Provide the (x, y) coordinate of the cell's center where the given text is located.  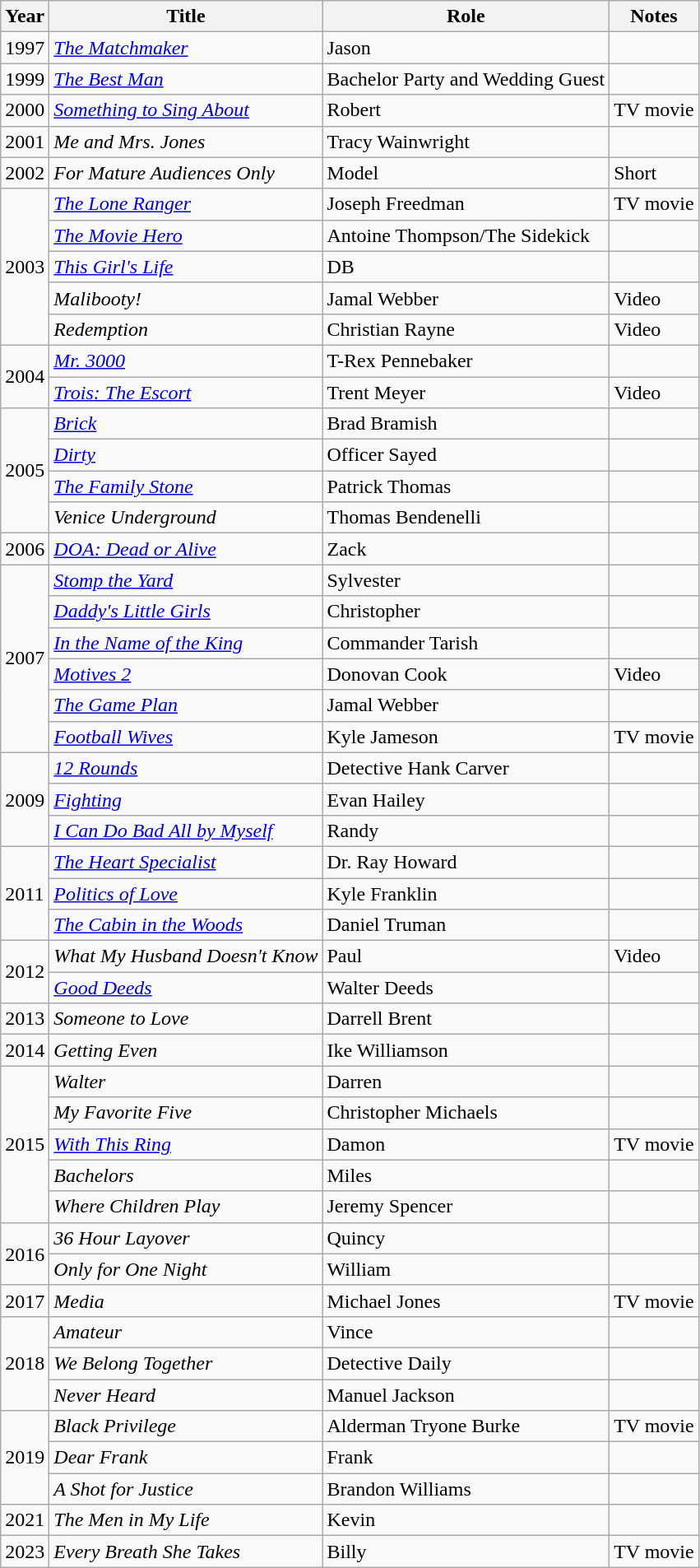
Sylvester (466, 580)
Antoine Thompson/The Sidekick (466, 235)
1997 (25, 48)
2004 (25, 376)
In the Name of the King (186, 643)
Jeremy Spencer (466, 1207)
Miles (466, 1175)
Black Privilege (186, 1426)
Robert (466, 110)
The Cabin in the Woods (186, 925)
Paul (466, 956)
Motives 2 (186, 674)
Where Children Play (186, 1207)
Officer Sayed (466, 455)
2023 (25, 1552)
My Favorite Five (186, 1113)
The Best Man (186, 79)
Evan Hailey (466, 799)
Role (466, 16)
Only for One Night (186, 1269)
What My Husband Doesn't Know (186, 956)
Bachelors (186, 1175)
Damon (466, 1144)
2019 (25, 1458)
2001 (25, 142)
Amateur (186, 1332)
Christopher (466, 612)
Jason (466, 48)
2015 (25, 1144)
Randy (466, 831)
Joseph Freedman (466, 204)
The Game Plan (186, 705)
Detective Hank Carver (466, 768)
DB (466, 267)
The Matchmaker (186, 48)
Walter (186, 1082)
Something to Sing About (186, 110)
I Can Do Bad All by Myself (186, 831)
Daniel Truman (466, 925)
2007 (25, 658)
Dirty (186, 455)
Me and Mrs. Jones (186, 142)
Football Wives (186, 737)
36 Hour Layover (186, 1238)
T-Rex Pennebaker (466, 361)
DOA: Dead or Alive (186, 549)
2009 (25, 799)
Kevin (466, 1520)
Stomp the Yard (186, 580)
Title (186, 16)
Tracy Wainwright (466, 142)
Darrell Brent (466, 1019)
Bachelor Party and Wedding Guest (466, 79)
2021 (25, 1520)
We Belong Together (186, 1363)
Short (655, 173)
The Heart Specialist (186, 862)
Never Heard (186, 1395)
For Mature Audiences Only (186, 173)
William (466, 1269)
2000 (25, 110)
Notes (655, 16)
Politics of Love (186, 893)
2011 (25, 893)
Dr. Ray Howard (466, 862)
A Shot for Justice (186, 1489)
Trois: The Escort (186, 393)
Patrick Thomas (466, 486)
Daddy's Little Girls (186, 612)
Brick (186, 424)
Media (186, 1300)
Donovan Cook (466, 674)
Vince (466, 1332)
Christopher Michaels (466, 1113)
Getting Even (186, 1050)
Year (25, 16)
2017 (25, 1300)
Christian Rayne (466, 329)
Frank (466, 1458)
Brandon Williams (466, 1489)
Ike Williamson (466, 1050)
The Family Stone (186, 486)
2003 (25, 267)
The Men in My Life (186, 1520)
2013 (25, 1019)
2016 (25, 1254)
2014 (25, 1050)
Manuel Jackson (466, 1395)
Every Breath She Takes (186, 1552)
Redemption (186, 329)
Dear Frank (186, 1458)
2012 (25, 972)
2006 (25, 549)
Venice Underground (186, 518)
Darren (466, 1082)
The Movie Hero (186, 235)
12 Rounds (186, 768)
The Lone Ranger (186, 204)
Malibooty! (186, 298)
Kyle Franklin (466, 893)
This Girl's Life (186, 267)
1999 (25, 79)
Alderman Tryone Burke (466, 1426)
Michael Jones (466, 1300)
Billy (466, 1552)
2002 (25, 173)
Trent Meyer (466, 393)
Fighting (186, 799)
Kyle Jameson (466, 737)
Brad Bramish (466, 424)
Thomas Bendenelli (466, 518)
2018 (25, 1363)
Quincy (466, 1238)
Good Deeds (186, 988)
Zack (466, 549)
Model (466, 173)
Commander Tarish (466, 643)
Detective Daily (466, 1363)
Mr. 3000 (186, 361)
With This Ring (186, 1144)
Someone to Love (186, 1019)
Walter Deeds (466, 988)
2005 (25, 471)
